Locate the cell with the specified text and output its [X, Y] center coordinate. 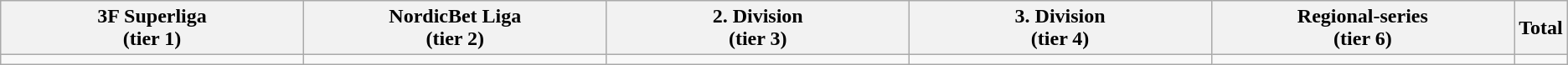
2. Division (tier 3) [757, 28]
3. Division (tier 4) [1060, 28]
3F Superliga (tier 1) [152, 28]
Regional-series (tier 6) [1363, 28]
NordicBet Liga (tier 2) [455, 28]
Total [1541, 28]
